Output the (X, Y) coordinate of the center of the cell containing the given text.  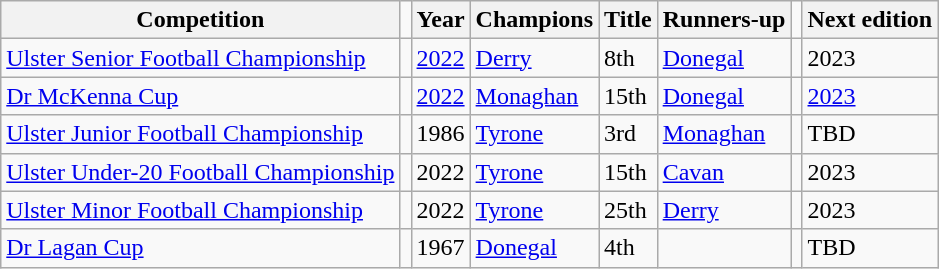
Next edition (870, 20)
4th (628, 248)
8th (628, 58)
Ulster Under-20 Football Championship (200, 172)
Title (628, 20)
Year (440, 20)
Dr Lagan Cup (200, 248)
Ulster Minor Football Championship (200, 210)
Ulster Senior Football Championship (200, 58)
25th (628, 210)
Cavan (724, 172)
Runners-up (724, 20)
Ulster Junior Football Championship (200, 134)
1967 (440, 248)
1986 (440, 134)
3rd (628, 134)
Dr McKenna Cup (200, 96)
Competition (200, 20)
Champions (534, 20)
